For the text-containing cell, return its midpoint in [x, y] coordinate format. 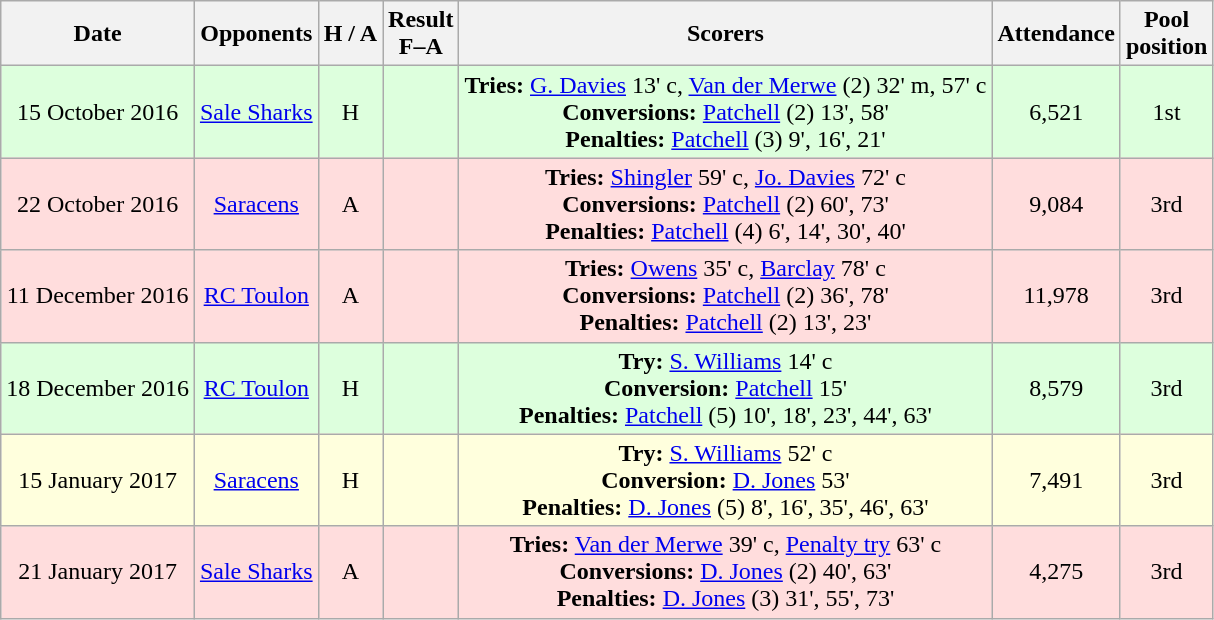
Poolposition [1166, 34]
4,275 [1056, 572]
Tries: Shingler 59' c, Jo. Davies 72' cConversions: Patchell (2) 60', 73'Penalties: Patchell (4) 6', 14', 30', 40' [726, 204]
11 December 2016 [98, 296]
6,521 [1056, 112]
H / A [350, 34]
15 October 2016 [98, 112]
Attendance [1056, 34]
8,579 [1056, 388]
Tries: Owens 35' c, Barclay 78' cConversions: Patchell (2) 36', 78'Penalties: Patchell (2) 13', 23' [726, 296]
9,084 [1056, 204]
Scorers [726, 34]
ResultF–A [421, 34]
Tries: G. Davies 13' c, Van der Merwe (2) 32' m, 57' cConversions: Patchell (2) 13', 58'Penalties: Patchell (3) 9', 16', 21' [726, 112]
1st [1166, 112]
22 October 2016 [98, 204]
Opponents [256, 34]
15 January 2017 [98, 480]
Try: S. Williams 14' cConversion: Patchell 15'Penalties: Patchell (5) 10', 18', 23', 44', 63' [726, 388]
11,978 [1056, 296]
21 January 2017 [98, 572]
7,491 [1056, 480]
Tries: Van der Merwe 39' c, Penalty try 63' cConversions: D. Jones (2) 40', 63'Penalties: D. Jones (3) 31', 55', 73' [726, 572]
Try: S. Williams 52' cConversion: D. Jones 53'Penalties: D. Jones (5) 8', 16', 35', 46', 63' [726, 480]
18 December 2016 [98, 388]
Date [98, 34]
